From the cell containing the given text, extract its center point as (x, y) coordinate. 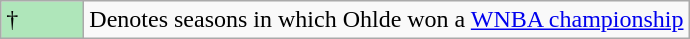
† (42, 20)
Denotes seasons in which Ohlde won a WNBA championship (386, 20)
